Find where the given text appears and provide that cell's center as (x, y) coordinate. 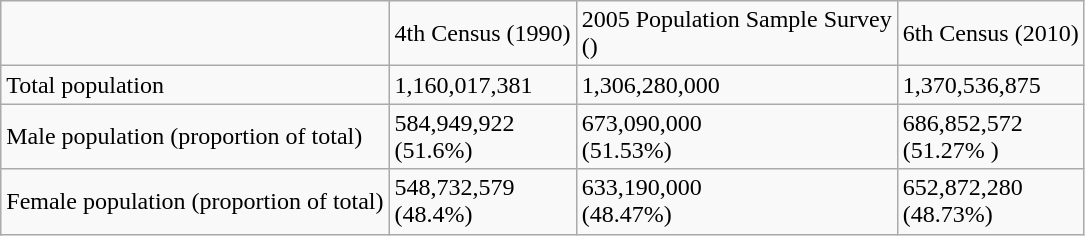
1,370,536,875 (990, 85)
686,852,572(51.27% ) (990, 136)
652,872,280(48.73%) (990, 202)
673,090,000(51.53%) (736, 136)
584,949,922(51.6%) (482, 136)
1,306,280,000 (736, 85)
6th Census (2010) (990, 34)
1,160,017,381 (482, 85)
2005 Population Sample Survey() (736, 34)
4th Census (1990) (482, 34)
Female population (proportion of total) (195, 202)
Male population (proportion of total) (195, 136)
633,190,000(48.47%) (736, 202)
Total population (195, 85)
548,732,579(48.4%) (482, 202)
